For the text-containing cell, return its midpoint in [x, y] coordinate format. 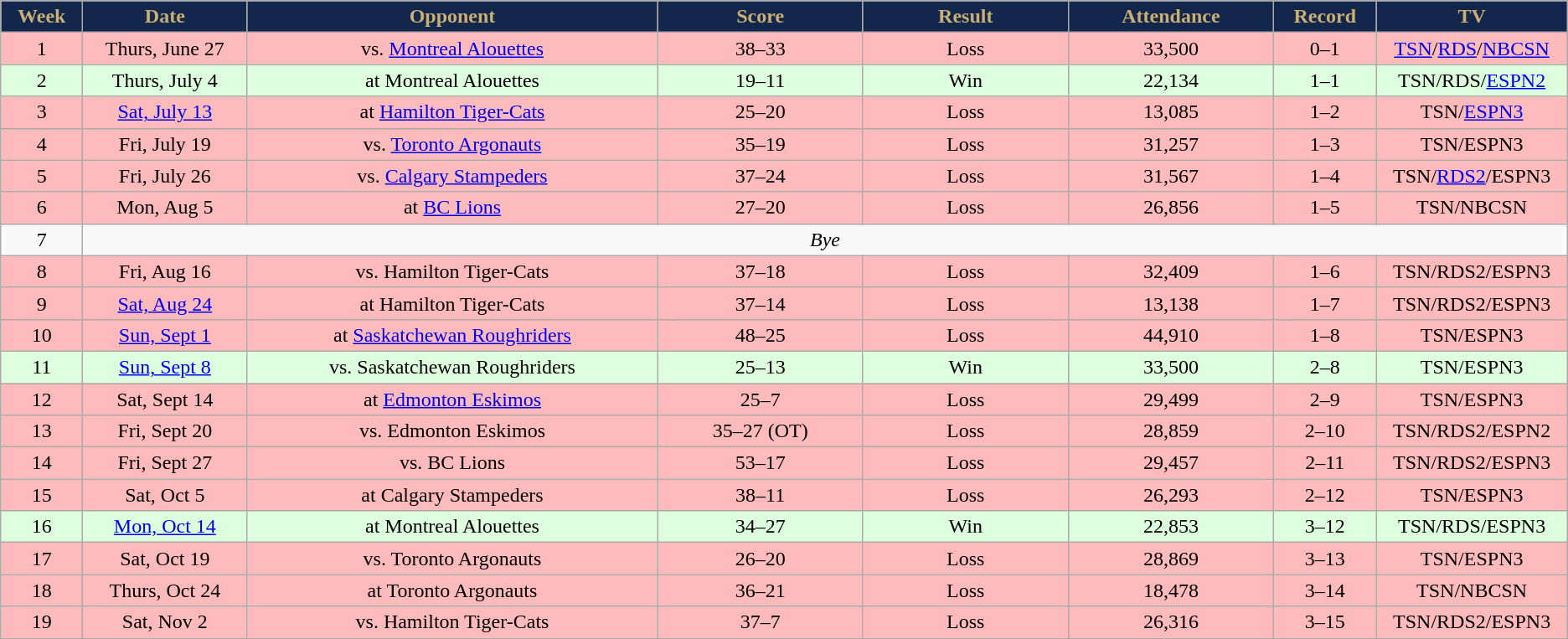
3–14 [1325, 590]
TSN/RDS/ESPN2 [1472, 80]
Date [165, 17]
19 [42, 622]
Sat, Oct 5 [165, 495]
8 [42, 271]
18,478 [1171, 590]
Sun, Sept 1 [165, 335]
48–25 [761, 335]
3–12 [1325, 527]
2–9 [1325, 399]
Result [965, 17]
2 [42, 80]
Mon, Oct 14 [165, 527]
16 [42, 527]
vs. Edmonton Eskimos [452, 431]
37–14 [761, 303]
26,316 [1171, 622]
3–15 [1325, 622]
9 [42, 303]
0–1 [1325, 49]
27–20 [761, 208]
11 [42, 367]
14 [42, 463]
Sun, Sept 8 [165, 367]
at BC Lions [452, 208]
TSN/RDS/ESPN3 [1472, 527]
25–20 [761, 112]
at Calgary Stampeders [452, 495]
37–18 [761, 271]
at Edmonton Eskimos [452, 399]
26,293 [1171, 495]
Opponent [452, 17]
Thurs, June 27 [165, 49]
37–7 [761, 622]
6 [42, 208]
1–7 [1325, 303]
18 [42, 590]
3–13 [1325, 559]
10 [42, 335]
26–20 [761, 559]
Bye [825, 240]
TSN/RDS2/ESPN2 [1472, 431]
37–24 [761, 176]
13,085 [1171, 112]
Fri, Sept 27 [165, 463]
vs. Saskatchewan Roughriders [452, 367]
34–27 [761, 527]
26,856 [1171, 208]
36–21 [761, 590]
28,859 [1171, 431]
35–27 (OT) [761, 431]
38–33 [761, 49]
Thurs, July 4 [165, 80]
Sat, Oct 19 [165, 559]
Fri, July 26 [165, 176]
12 [42, 399]
TSN/RDS/NBCSN [1472, 49]
at Saskatchewan Roughriders [452, 335]
2–10 [1325, 431]
4 [42, 144]
38–11 [761, 495]
2–8 [1325, 367]
1–3 [1325, 144]
32,409 [1171, 271]
7 [42, 240]
1–4 [1325, 176]
Thurs, Oct 24 [165, 590]
Sat, July 13 [165, 112]
1–1 [1325, 80]
3 [42, 112]
Fri, Sept 20 [165, 431]
5 [42, 176]
vs. Montreal Alouettes [452, 49]
44,910 [1171, 335]
Sat, Nov 2 [165, 622]
Sat, Aug 24 [165, 303]
Sat, Sept 14 [165, 399]
31,257 [1171, 144]
1–8 [1325, 335]
1–6 [1325, 271]
Record [1325, 17]
Fri, July 19 [165, 144]
29,499 [1171, 399]
vs. Calgary Stampeders [452, 176]
28,869 [1171, 559]
2–11 [1325, 463]
1–5 [1325, 208]
at Toronto Argonauts [452, 590]
31,567 [1171, 176]
22,134 [1171, 80]
Score [761, 17]
22,853 [1171, 527]
1–2 [1325, 112]
Attendance [1171, 17]
25–7 [761, 399]
13,138 [1171, 303]
53–17 [761, 463]
vs. BC Lions [452, 463]
Week [42, 17]
13 [42, 431]
17 [42, 559]
Fri, Aug 16 [165, 271]
2–12 [1325, 495]
19–11 [761, 80]
Mon, Aug 5 [165, 208]
35–19 [761, 144]
1 [42, 49]
25–13 [761, 367]
TV [1472, 17]
15 [42, 495]
29,457 [1171, 463]
